Find where the given text appears and provide that cell's center as [X, Y] coordinate. 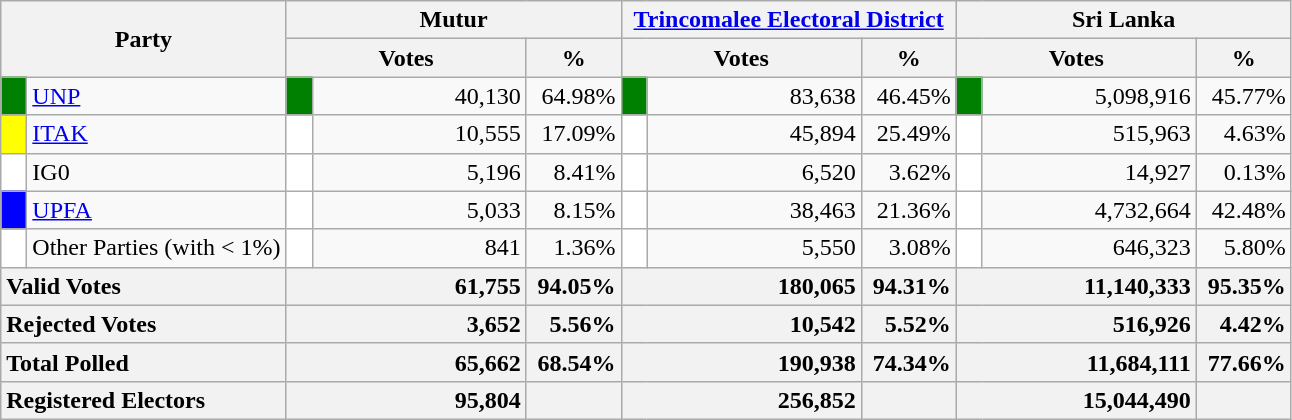
5.56% [574, 324]
Party [144, 39]
38,463 [754, 210]
4.63% [1244, 134]
841 [419, 248]
10,555 [419, 134]
25.49% [908, 134]
4.42% [1244, 324]
0.13% [1244, 172]
516,926 [1076, 324]
65,662 [406, 362]
6,520 [754, 172]
ITAK [156, 134]
Valid Votes [144, 286]
74.34% [908, 362]
95.35% [1244, 286]
14,927 [1089, 172]
3,652 [406, 324]
646,323 [1089, 248]
42.48% [1244, 210]
95,804 [406, 400]
5,196 [419, 172]
1.36% [574, 248]
190,938 [741, 362]
5.80% [1244, 248]
61,755 [406, 286]
Registered Electors [144, 400]
94.31% [908, 286]
4,732,664 [1089, 210]
8.41% [574, 172]
64.98% [574, 96]
5,550 [754, 248]
83,638 [754, 96]
180,065 [741, 286]
Other Parties (with < 1%) [156, 248]
46.45% [908, 96]
10,542 [741, 324]
77.66% [1244, 362]
Mutur [454, 20]
UNP [156, 96]
21.36% [908, 210]
515,963 [1089, 134]
40,130 [419, 96]
Rejected Votes [144, 324]
5.52% [908, 324]
17.09% [574, 134]
5,033 [419, 210]
Total Polled [144, 362]
UPFA [156, 210]
11,684,111 [1076, 362]
45,894 [754, 134]
45.77% [1244, 96]
Sri Lanka [1124, 20]
Trincomalee Electoral District [788, 20]
8.15% [574, 210]
15,044,490 [1076, 400]
256,852 [741, 400]
3.62% [908, 172]
3.08% [908, 248]
5,098,916 [1089, 96]
11,140,333 [1076, 286]
94.05% [574, 286]
IG0 [156, 172]
68.54% [574, 362]
